Detect which cell encompasses the target text, then output its (x, y) center coordinate. 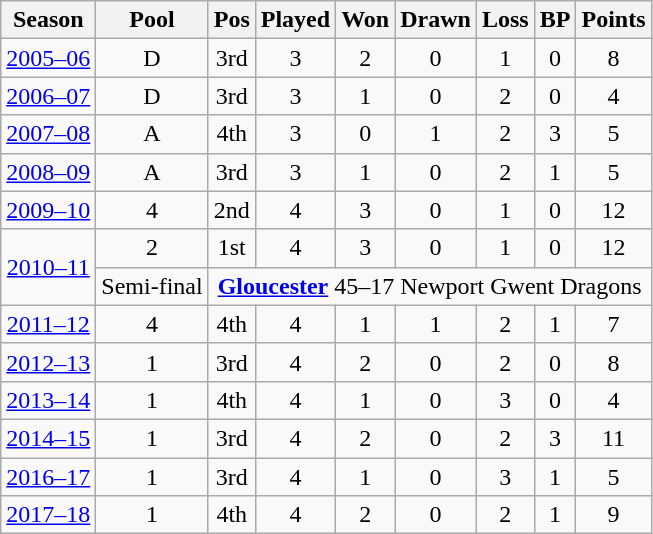
Points (614, 20)
2008–09 (48, 172)
Loss (505, 20)
Played (295, 20)
7 (614, 324)
2013–14 (48, 400)
2012–13 (48, 362)
Drawn (436, 20)
Pos (232, 20)
2009–10 (48, 210)
2nd (232, 210)
1st (232, 248)
2014–15 (48, 438)
2011–12 (48, 324)
2006–07 (48, 96)
2007–08 (48, 134)
BP (555, 20)
9 (614, 515)
Won (366, 20)
2005–06 (48, 58)
2016–17 (48, 477)
Pool (152, 20)
2010–11 (48, 267)
11 (614, 438)
Gloucester 45–17 Newport Gwent Dragons (430, 286)
Semi-final (152, 286)
Season (48, 20)
2017–18 (48, 515)
